Output the (X, Y) coordinate of the center of the cell containing the given text.  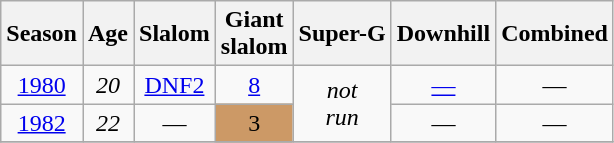
8 (254, 85)
Giantslalom (254, 34)
Super-G (342, 34)
20 (108, 85)
Slalom (175, 34)
1982 (42, 123)
DNF2 (175, 85)
notrun (342, 104)
22 (108, 123)
3 (254, 123)
1980 (42, 85)
Combined (555, 34)
Age (108, 34)
Downhill (443, 34)
Season (42, 34)
